Return the (x, y) coordinate for the center point of the cell that contains the specified text.  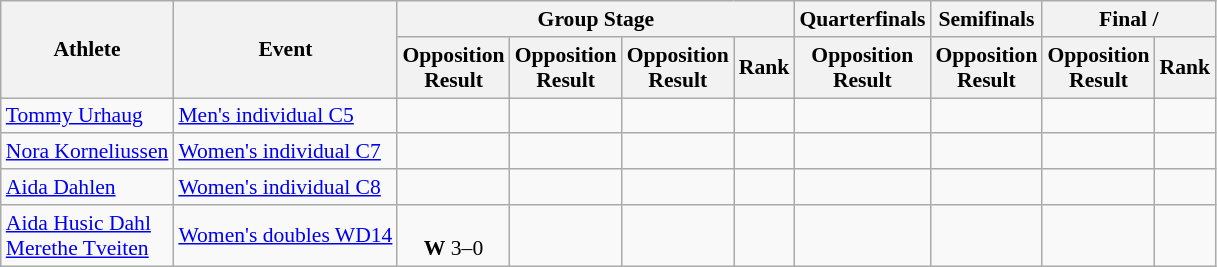
Men's individual C5 (285, 116)
Aida Dahlen (88, 187)
Group Stage (596, 19)
Tommy Urhaug (88, 116)
Aida Husic DahlMerethe Tveiten (88, 236)
Event (285, 50)
Final / (1128, 19)
Nora Korneliussen (88, 152)
Women's individual C8 (285, 187)
W 3–0 (453, 236)
Women's individual C7 (285, 152)
Semifinals (986, 19)
Quarterfinals (862, 19)
Women's doubles WD14 (285, 236)
Athlete (88, 50)
